Detect which cell encompasses the target text, then output its [x, y] center coordinate. 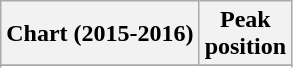
Peakposition [245, 34]
Chart (2015-2016) [100, 34]
